Identify which cell holds the provided text, then report its (x, y) central coordinate. 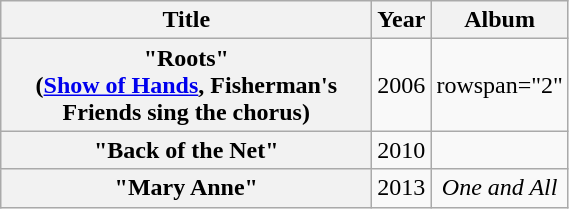
Album (500, 20)
"Roots"(Show of Hands, Fisherman's Friends sing the chorus) (186, 85)
rowspan="2" (500, 85)
2006 (402, 85)
Year (402, 20)
2013 (402, 188)
"Mary Anne" (186, 188)
One and All (500, 188)
Title (186, 20)
2010 (402, 150)
"Back of the Net" (186, 150)
